Extract the [X, Y] coordinate from the center of the cell holding the provided text.  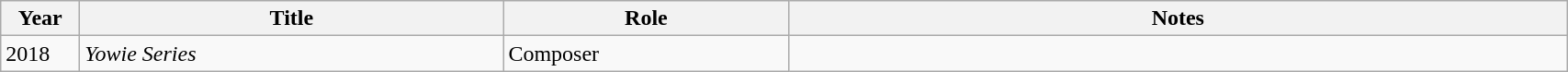
Yowie Series [292, 54]
Role [647, 18]
Year [40, 18]
Notes [1178, 18]
Composer [647, 54]
2018 [40, 54]
Title [292, 18]
